Provide the (x, y) coordinate of the cell's center where the given text is located.  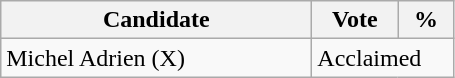
Vote (355, 20)
Candidate (156, 20)
% (426, 20)
Acclaimed (383, 58)
Michel Adrien (X) (156, 58)
